For the text-containing cell, return its midpoint in [X, Y] coordinate format. 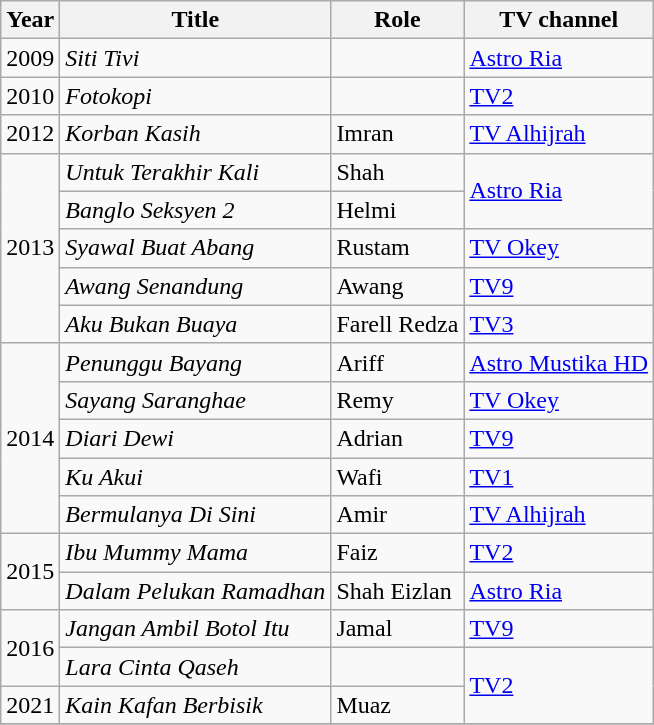
Korban Kasih [196, 134]
Ariff [398, 362]
Lara Cinta Qaseh [196, 667]
2016 [30, 648]
Imran [398, 134]
2010 [30, 96]
Untuk Terakhir Kali [196, 172]
2021 [30, 705]
Syawal Buat Abang [196, 248]
Astro Mustika HD [559, 362]
Ibu Mummy Mama [196, 553]
2015 [30, 572]
2009 [30, 58]
Amir [398, 515]
Remy [398, 400]
Bermulanya Di Sini [196, 515]
Adrian [398, 438]
Shah [398, 172]
Faiz [398, 553]
Diari Dewi [196, 438]
Helmi [398, 210]
Shah Eizlan [398, 591]
Sayang Saranghae [196, 400]
2013 [30, 248]
Rustam [398, 248]
Year [30, 20]
Banglo Seksyen 2 [196, 210]
Jangan Ambil Botol Itu [196, 629]
Role [398, 20]
Kain Kafan Berbisik [196, 705]
Dalam Pelukan Ramadhan [196, 591]
Awang [398, 286]
Awang Senandung [196, 286]
Ku Akui [196, 477]
Muaz [398, 705]
TV1 [559, 477]
Penunggu Bayang [196, 362]
TV3 [559, 324]
2014 [30, 438]
Aku Bukan Buaya [196, 324]
Fotokopi [196, 96]
Jamal [398, 629]
2012 [30, 134]
Wafi [398, 477]
TV channel [559, 20]
Title [196, 20]
Siti Tivi [196, 58]
Farell Redza [398, 324]
